Find where the given text appears and provide that cell's center as (X, Y) coordinate. 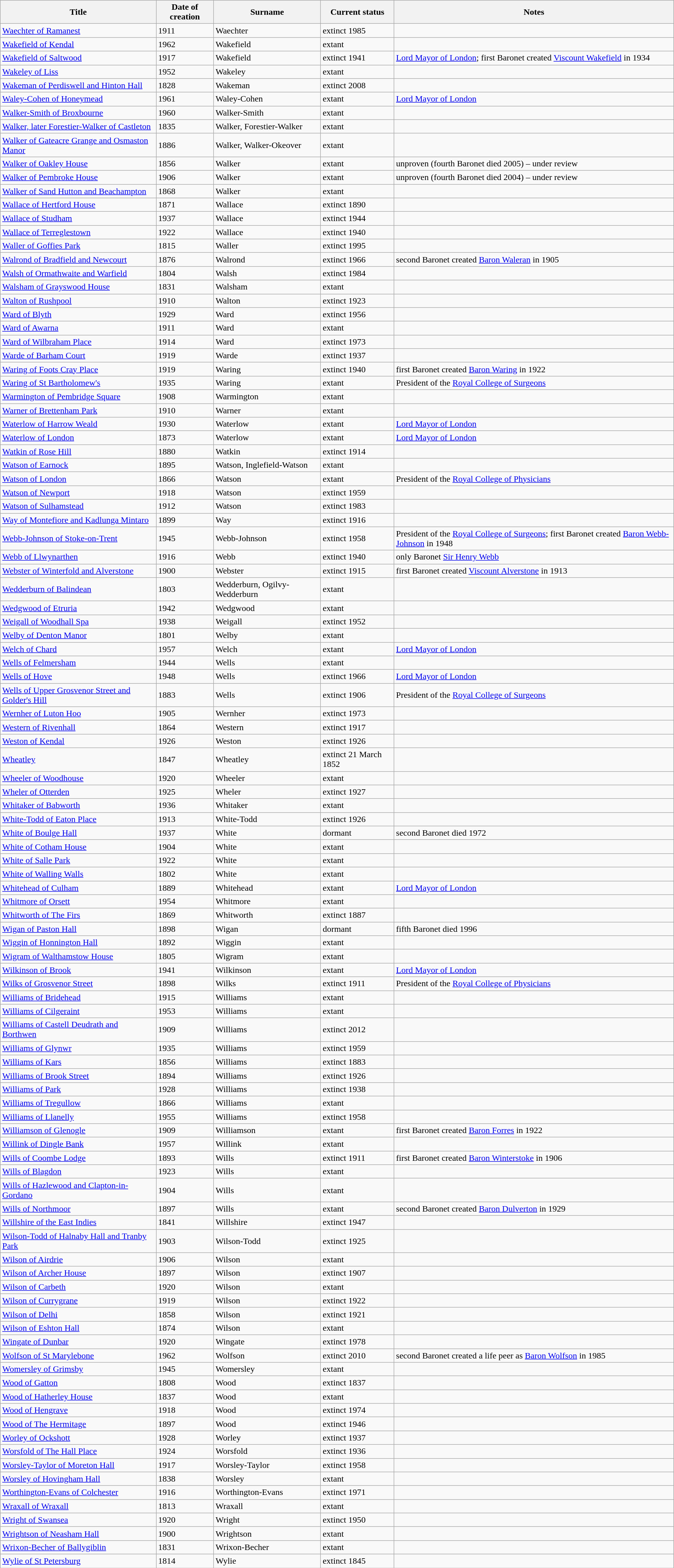
1873 (185, 438)
Title (78, 12)
Weigall of Woodhall Spa (78, 621)
extinct 2012 (358, 1030)
1926 (185, 741)
extinct 2008 (358, 85)
first Baronet created Viscount Alverstone in 1913 (534, 571)
extinct 1978 (358, 1342)
Welby of Denton Manor (78, 635)
extinct 1995 (358, 246)
Wheler (267, 792)
White of Cotham House (78, 846)
Western of Rivenhall (78, 727)
Wigan (267, 929)
extinct 1974 (358, 1410)
Wedderburn of Balindean (78, 589)
Welch (267, 649)
Womersley (267, 1369)
Worsley-Taylor (267, 1465)
fifth Baronet died 1996 (534, 929)
1876 (185, 260)
extinct 1944 (358, 219)
Worley (267, 1438)
1864 (185, 727)
Waterlow of London (78, 438)
Wheler of Otterden (78, 792)
extinct 1985 (358, 31)
extinct 1915 (358, 571)
Walsham (267, 287)
Warmington of Pembridge Square (78, 396)
Wells of Upper Grosvenor Street and Golder's Hill (78, 695)
Surname (267, 12)
1929 (185, 314)
Warmington (267, 396)
only Baronet Sir Henry Webb (534, 557)
1948 (185, 677)
extinct 1906 (358, 695)
1912 (185, 506)
extinct 1883 (358, 1062)
extinct 1925 (358, 1241)
second Baronet died 1972 (534, 833)
1930 (185, 424)
Watson, Inglefield-Watson (267, 465)
extinct 1941 (358, 58)
Wright (267, 1520)
Waechter of Ramanest (78, 31)
extinct 1887 (358, 915)
Wheeler (267, 778)
extinct 21 March 1852 (358, 760)
1880 (185, 451)
Warde (267, 355)
Wigan of Paston Hall (78, 929)
President of the Royal College of Surgeons; first Baronet created Baron Webb-Johnson in 1948 (534, 539)
Worsley (267, 1479)
Whitehead of Culham (78, 888)
Walker of Gateacre Grange and Osmaston Manor (78, 145)
extinct 1914 (358, 451)
extinct 1916 (358, 520)
Date of creation (185, 12)
Wrixon-Becher (267, 1547)
Wakeley of Liss (78, 72)
Wraxall of Wraxall (78, 1506)
Webb-Johnson of Stoke-on-Trent (78, 539)
1814 (185, 1561)
Wigram of Walthamstow House (78, 956)
extinct 1950 (358, 1520)
Williamson of Glenogle (78, 1131)
1813 (185, 1506)
Warner (267, 410)
Walker-Smith of Broxbourne (78, 113)
1925 (185, 792)
Willshire (267, 1222)
Wernher of Luton Hoo (78, 714)
Webb of Llwynarthen (78, 557)
Wernher (267, 714)
Wilkinson (267, 970)
Wilson-Todd (267, 1241)
Wilson of Currygrane (78, 1300)
first Baronet created Baron Winterstoke in 1906 (534, 1158)
extinct 1907 (358, 1273)
Walker, later Forestier-Walker of Castleton (78, 126)
1923 (185, 1172)
Worthington-Evans (267, 1492)
Watkin (267, 451)
Wills of Coombe Lodge (78, 1158)
1805 (185, 956)
1868 (185, 191)
Wiggin (267, 943)
Wills of Blagdon (78, 1172)
Womersley of Grimsby (78, 1369)
1894 (185, 1075)
Walker of Oakley House (78, 163)
Wakeley (267, 72)
1802 (185, 874)
1874 (185, 1328)
1889 (185, 888)
Wylie of St Petersburg (78, 1561)
Walker of Pembroke House (78, 177)
Wilson-Todd of Halnaby Hall and Tranby Park (78, 1241)
Wilson of Archer House (78, 1273)
Waechter (267, 31)
Worsfold (267, 1451)
1960 (185, 113)
1869 (185, 915)
Wrixon-Becher of Ballygiblin (78, 1547)
1908 (185, 396)
Williams of Cilgeraint (78, 1011)
Wakeman of Perdiswell and Hinton Hall (78, 85)
second Baronet created Baron Waleran in 1905 (534, 260)
extinct 1845 (358, 1561)
Warner of Brettenham Park (78, 410)
1841 (185, 1222)
Wedgwood (267, 608)
Notes (534, 12)
Walker, Forestier-Walker (267, 126)
Welby (267, 635)
Whitehead (267, 888)
Williams of Glynwr (78, 1048)
Wheeler of Woodhouse (78, 778)
Williams of Bridehead (78, 997)
Whitmore (267, 902)
1803 (185, 589)
Walker-Smith (267, 113)
1903 (185, 1241)
Walton of Rushpool (78, 301)
1953 (185, 1011)
Wills of Northmoor (78, 1209)
Wiggin of Honnington Hall (78, 943)
Weston of Kendal (78, 741)
1858 (185, 1314)
Wrightson of Neasham Hall (78, 1533)
White-Todd (267, 819)
Wood of Gatton (78, 1383)
extinct 1984 (358, 273)
Weston (267, 741)
1961 (185, 99)
Williams of Park (78, 1089)
extinct 1890 (358, 205)
extinct 1923 (358, 301)
Webb (267, 557)
Waley-Cohen of Honeymead (78, 99)
1954 (185, 902)
1835 (185, 126)
1837 (185, 1397)
Wilson of Carbeth (78, 1287)
second Baronet created a life peer as Baron Wolfson in 1985 (534, 1356)
White-Todd of Eaton Place (78, 819)
Wallace of Terreglestown (78, 232)
Whitworth of The Firs (78, 915)
extinct 1952 (358, 621)
Worsley of Hovingham Hall (78, 1479)
Worsfold of The Hall Place (78, 1451)
1905 (185, 714)
Wedgwood of Etruria (78, 608)
extinct 1938 (358, 1089)
Wilson of Airdrie (78, 1259)
unproven (fourth Baronet died 2004) – under review (534, 177)
1838 (185, 1479)
1808 (185, 1383)
Waring of St Bartholomew's (78, 383)
Wilks of Grosvenor Street (78, 984)
Williams of Kars (78, 1062)
Williams of Brook Street (78, 1075)
second Baronet created Baron Dulverton in 1929 (534, 1209)
1938 (185, 621)
Worthington-Evans of Colchester (78, 1492)
Williamson (267, 1131)
extinct 2010 (358, 1356)
Walrond (267, 260)
extinct 1983 (358, 506)
1871 (185, 205)
White of Boulge Hall (78, 833)
Willink of Dingle Bank (78, 1144)
Williams of Llanelly (78, 1117)
1828 (185, 85)
Watson of Sulhamstead (78, 506)
Worsley-Taylor of Moreton Hall (78, 1465)
Wright of Swansea (78, 1520)
Western (267, 727)
Watson of Newport (78, 493)
Way of Montefiore and Kadlunga Mintaro (78, 520)
Wilson of Eshton Hall (78, 1328)
1804 (185, 273)
Wells of Felmersham (78, 663)
Webb-Johnson (267, 539)
Waley-Cohen (267, 99)
Watkin of Rose Hill (78, 451)
Watson of Earnock (78, 465)
1955 (185, 1117)
extinct 1927 (358, 792)
1815 (185, 246)
extinct 1947 (358, 1222)
Wigram (267, 956)
extinct 1956 (358, 314)
1942 (185, 608)
Waller (267, 246)
Wood of Hengrave (78, 1410)
White of Walling Walls (78, 874)
Wakefield of Kendal (78, 44)
extinct 1917 (358, 727)
1893 (185, 1158)
Williams of Castell Deudrath and Borthwen (78, 1030)
Lord Mayor of London; first Baronet created Viscount Wakefield in 1934 (534, 58)
Ward of Wilbraham Place (78, 342)
Wolfson (267, 1356)
Whitaker of Babworth (78, 805)
Walrond of Bradfield and Newcourt (78, 260)
Walsh (267, 273)
extinct 1971 (358, 1492)
Weigall (267, 621)
Walton (267, 301)
Wakeman (267, 85)
Williams of Tregullow (78, 1103)
Way (267, 520)
Walker of Sand Hutton and Beachampton (78, 191)
Webster (267, 571)
1941 (185, 970)
Worley of Ockshott (78, 1438)
Wingate (267, 1342)
extinct 1936 (358, 1451)
Whitmore of Orsett (78, 902)
extinct 1922 (358, 1300)
Watson of London (78, 479)
Wallace of Hertford House (78, 205)
Current status (358, 12)
1913 (185, 819)
Wells of Hove (78, 677)
1915 (185, 997)
extinct 1946 (358, 1424)
first Baronet created Baron Forres in 1922 (534, 1131)
Walker, Walker-Okeover (267, 145)
Warde of Barham Court (78, 355)
Wilkinson of Brook (78, 970)
first Baronet created Baron Waring in 1922 (534, 369)
Waterlow of Harrow Weald (78, 424)
Ward of Awarna (78, 328)
Whitaker (267, 805)
1899 (185, 520)
1883 (185, 695)
unproven (fourth Baronet died 2005) – under review (534, 163)
Wylie (267, 1561)
Willshire of the East Indies (78, 1222)
Walsham of Grayswood House (78, 287)
Webster of Winterfold and Alverstone (78, 571)
1936 (185, 805)
1924 (185, 1451)
Welch of Chard (78, 649)
1952 (185, 72)
Wolfson of St Marylebone (78, 1356)
1801 (185, 635)
Wood of Hatherley House (78, 1397)
Willink (267, 1144)
Ward of Blyth (78, 314)
Wallace of Studham (78, 219)
Wilks (267, 984)
Whitworth (267, 915)
Waller of Goffies Park (78, 246)
Wakefield of Saltwood (78, 58)
Walsh of Ormathwaite and Warfield (78, 273)
Wood of The Hermitage (78, 1424)
1895 (185, 465)
Wrightson (267, 1533)
Wingate of Dunbar (78, 1342)
White of Salle Park (78, 860)
Wedderburn, Ogilvy-Wedderburn (267, 589)
Wilson of Delhi (78, 1314)
Waring of Foots Cray Place (78, 369)
1944 (185, 663)
1892 (185, 943)
Wills of Hazlewood and Clapton-in-Gordano (78, 1190)
Wraxall (267, 1506)
extinct 1837 (358, 1383)
1847 (185, 760)
extinct 1921 (358, 1314)
1886 (185, 145)
1914 (185, 342)
